Identify which cell holds the provided text, then report its [X, Y] central coordinate. 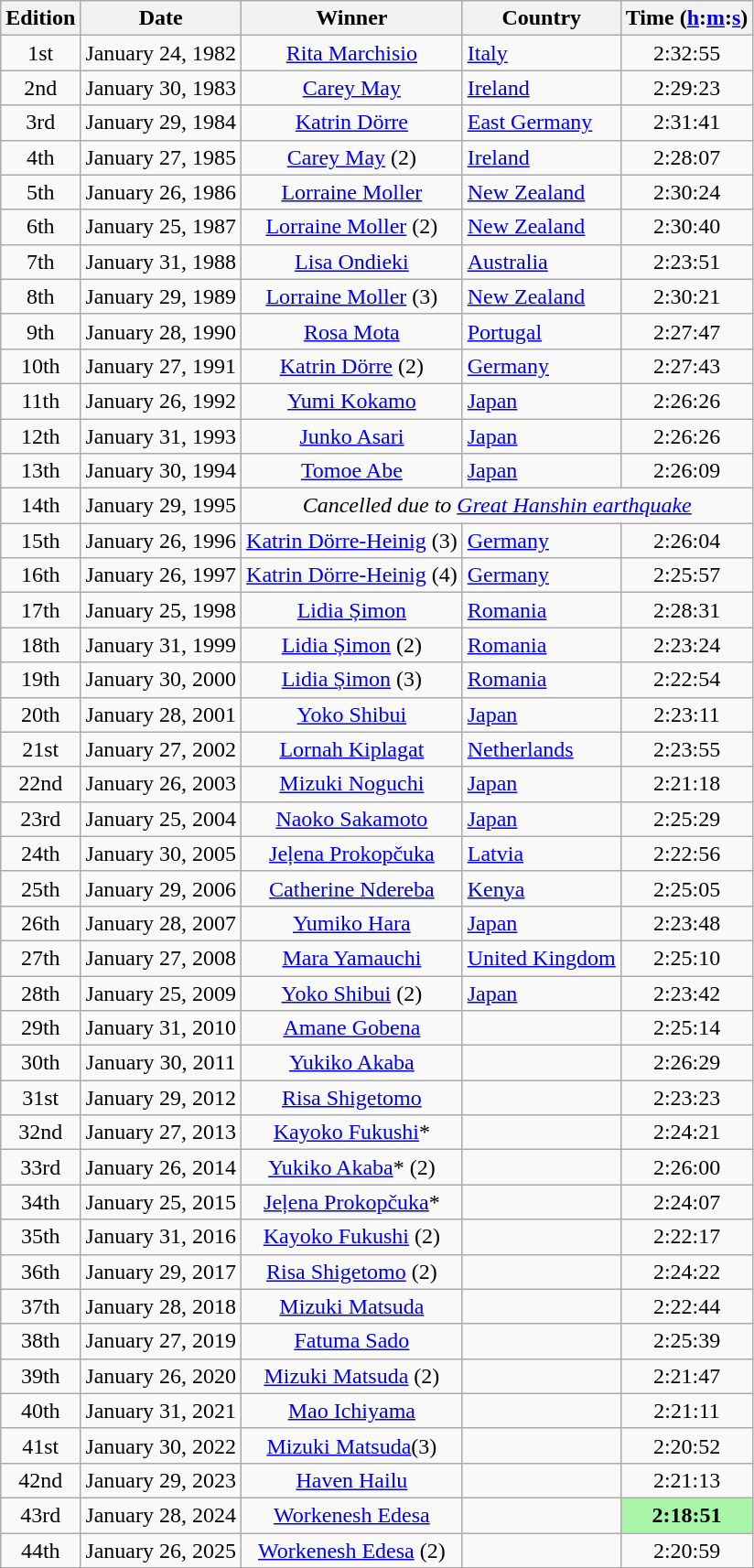
January 26, 1996 [161, 541]
2:23:24 [686, 645]
44th [40, 1551]
13th [40, 471]
Risa Shigetomo (2) [352, 1272]
27th [40, 958]
2:21:11 [686, 1411]
Workenesh Edesa (2) [352, 1551]
36th [40, 1272]
Netherlands [542, 749]
January 27, 2008 [161, 958]
Date [161, 18]
2:24:21 [686, 1133]
January 30, 1983 [161, 88]
January 27, 1985 [161, 157]
Naoko Sakamoto [352, 819]
Haven Hailu [352, 1480]
January 31, 1993 [161, 436]
Lorraine Moller (3) [352, 296]
24th [40, 854]
1st [40, 53]
2:22:44 [686, 1306]
2:23:51 [686, 262]
Lornah Kiplagat [352, 749]
January 29, 1984 [161, 123]
January 26, 2014 [161, 1167]
2:26:09 [686, 471]
January 31, 1999 [161, 645]
2:25:57 [686, 575]
Portugal [542, 331]
Kayoko Fukushi (2) [352, 1237]
2:21:13 [686, 1480]
2:23:23 [686, 1098]
2:22:56 [686, 854]
Country [542, 18]
Catherine Ndereba [352, 888]
Junko Asari [352, 436]
21st [40, 749]
January 26, 2025 [161, 1551]
2:29:23 [686, 88]
January 29, 2012 [161, 1098]
2:22:54 [686, 680]
28th [40, 993]
Yumi Kokamo [352, 401]
34th [40, 1202]
2:23:11 [686, 714]
17th [40, 610]
2:27:47 [686, 331]
40th [40, 1411]
Tomoe Abe [352, 471]
January 28, 2001 [161, 714]
42nd [40, 1480]
2:28:07 [686, 157]
7th [40, 262]
2:25:39 [686, 1341]
January 26, 2020 [161, 1376]
January 25, 2004 [161, 819]
38th [40, 1341]
Mizuki Noguchi [352, 784]
Risa Shigetomo [352, 1098]
2:30:24 [686, 192]
2:24:22 [686, 1272]
Yukiko Akaba [352, 1063]
Fatuma Sado [352, 1341]
18th [40, 645]
Jeļena Prokopčuka* [352, 1202]
12th [40, 436]
3rd [40, 123]
26th [40, 923]
14th [40, 506]
Lidia Șimon (3) [352, 680]
2:23:48 [686, 923]
Yoko Shibui [352, 714]
Katrin Dörre-Heinig (3) [352, 541]
Mizuki Matsuda(3) [352, 1445]
January 26, 2003 [161, 784]
Lorraine Moller [352, 192]
East Germany [542, 123]
2:23:42 [686, 993]
January 28, 1990 [161, 331]
15th [40, 541]
January 27, 2019 [161, 1341]
2:32:55 [686, 53]
Mizuki Matsuda (2) [352, 1376]
8th [40, 296]
January 25, 1998 [161, 610]
Amane Gobena [352, 1028]
31st [40, 1098]
Lidia Șimon [352, 610]
January 25, 2015 [161, 1202]
January 28, 2018 [161, 1306]
January 28, 2024 [161, 1515]
2:25:14 [686, 1028]
2:30:40 [686, 227]
January 29, 1989 [161, 296]
20th [40, 714]
Mizuki Matsuda [352, 1306]
22nd [40, 784]
January 25, 1987 [161, 227]
2:20:52 [686, 1445]
Latvia [542, 854]
Mao Ichiyama [352, 1411]
United Kingdom [542, 958]
Lorraine Moller (2) [352, 227]
30th [40, 1063]
Mara Yamauchi [352, 958]
2:30:21 [686, 296]
Workenesh Edesa [352, 1515]
2:25:05 [686, 888]
2:24:07 [686, 1202]
Time (h:m:s) [686, 18]
2:25:29 [686, 819]
Lisa Ondieki [352, 262]
Jeļena Prokopčuka [352, 854]
January 27, 2002 [161, 749]
Yukiko Akaba* (2) [352, 1167]
January 29, 2006 [161, 888]
January 26, 1986 [161, 192]
January 30, 2005 [161, 854]
Lidia Șimon (2) [352, 645]
January 27, 1991 [161, 366]
37th [40, 1306]
January 30, 2000 [161, 680]
Yumiko Hara [352, 923]
Katrin Dörre-Heinig (4) [352, 575]
Katrin Dörre (2) [352, 366]
January 29, 2017 [161, 1272]
2:31:41 [686, 123]
29th [40, 1028]
43rd [40, 1515]
39th [40, 1376]
2:21:47 [686, 1376]
19th [40, 680]
Carey May [352, 88]
2:26:29 [686, 1063]
2:26:00 [686, 1167]
2:28:31 [686, 610]
January 25, 2009 [161, 993]
2:21:18 [686, 784]
January 31, 2021 [161, 1411]
Winner [352, 18]
23rd [40, 819]
Yoko Shibui (2) [352, 993]
January 29, 2023 [161, 1480]
16th [40, 575]
January 30, 1994 [161, 471]
January 26, 1997 [161, 575]
4th [40, 157]
January 26, 1992 [161, 401]
9th [40, 331]
January 24, 1982 [161, 53]
January 31, 2016 [161, 1237]
Kayoko Fukushi* [352, 1133]
Katrin Dörre [352, 123]
2:22:17 [686, 1237]
January 31, 2010 [161, 1028]
2:18:51 [686, 1515]
Edition [40, 18]
35th [40, 1237]
2:27:43 [686, 366]
Italy [542, 53]
January 30, 2011 [161, 1063]
January 27, 2013 [161, 1133]
11th [40, 401]
5th [40, 192]
Carey May (2) [352, 157]
2:26:04 [686, 541]
6th [40, 227]
10th [40, 366]
January 28, 2007 [161, 923]
2:23:55 [686, 749]
Kenya [542, 888]
25th [40, 888]
32nd [40, 1133]
2:20:59 [686, 1551]
2nd [40, 88]
January 30, 2022 [161, 1445]
Rosa Mota [352, 331]
January 31, 1988 [161, 262]
Rita Marchisio [352, 53]
January 29, 1995 [161, 506]
Cancelled due to Great Hanshin earthquake [498, 506]
41st [40, 1445]
2:25:10 [686, 958]
Australia [542, 262]
33rd [40, 1167]
